Determine the [x, y] coordinate at the center of the cell enclosing the given text.  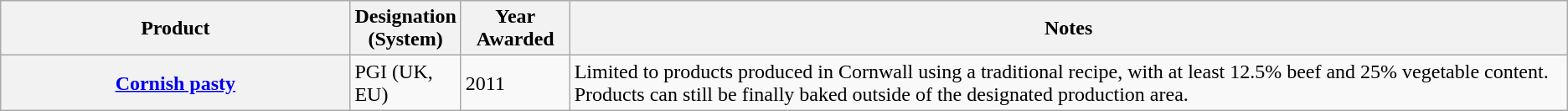
Year Awarded [515, 29]
Product [176, 29]
PGI (UK, EU) [405, 82]
Designation (System) [405, 29]
2011 [515, 82]
Notes [1069, 29]
Cornish pasty [176, 82]
